Capture the cell that displays the provided text and extract its (X, Y) central coordinate. 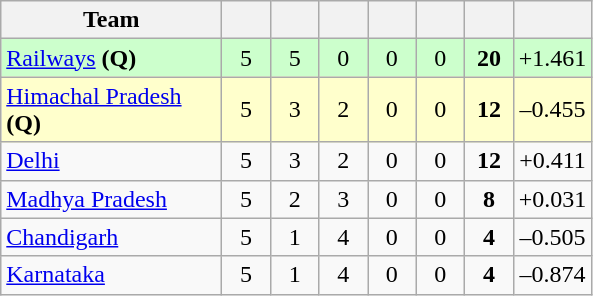
Chandigarh (112, 237)
–0.505 (552, 237)
Madhya Pradesh (112, 199)
8 (490, 199)
–0.455 (552, 110)
Team (112, 20)
Railways (Q) (112, 58)
–0.874 (552, 275)
Himachal Pradesh (Q) (112, 110)
Karnataka (112, 275)
+1.461 (552, 58)
+0.411 (552, 161)
+0.031 (552, 199)
Delhi (112, 161)
20 (490, 58)
